For the text-containing cell, return its midpoint in [x, y] coordinate format. 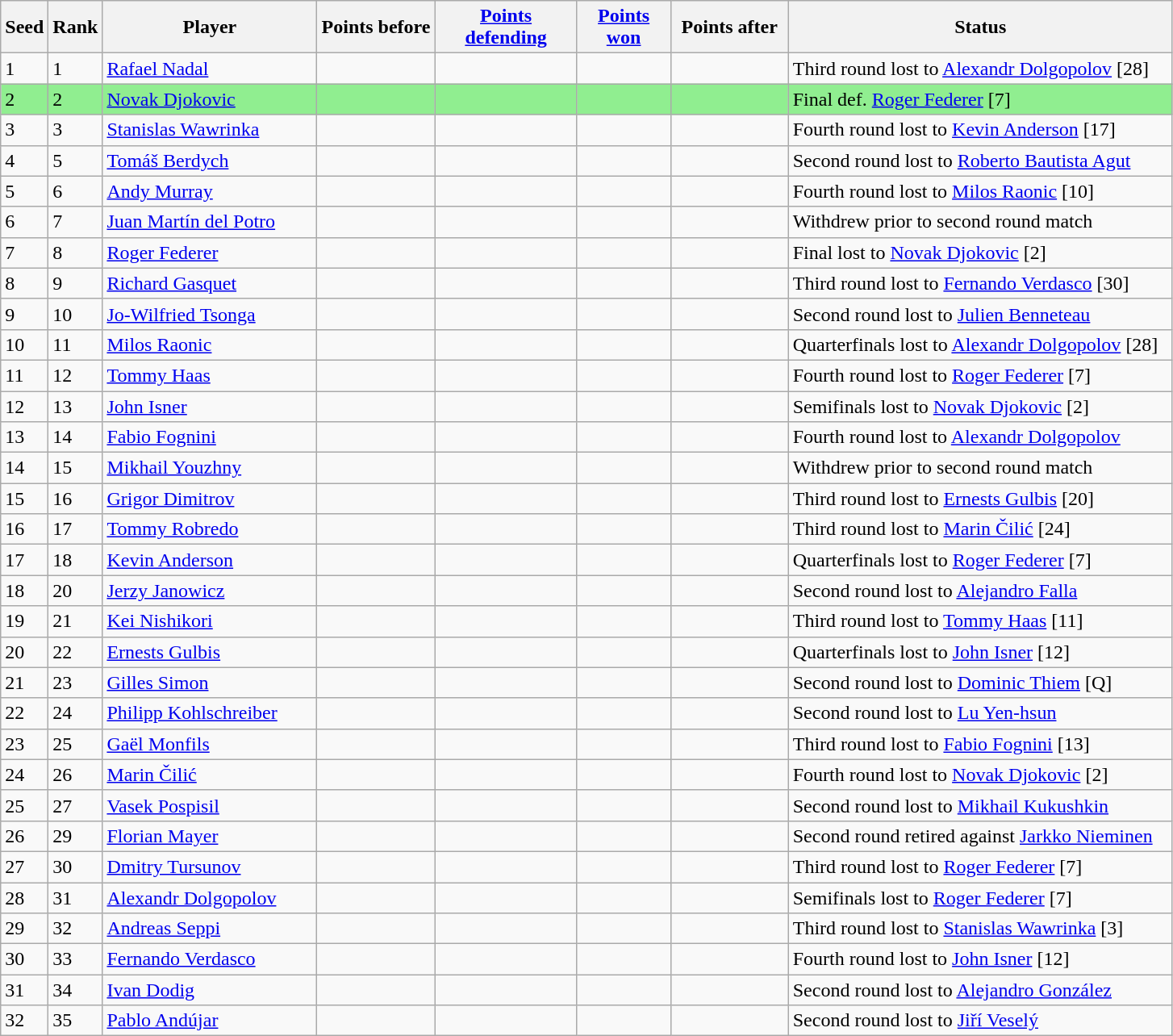
Milos Raonic [210, 345]
Roger Federer [210, 253]
Ernests Gulbis [210, 652]
Fernando Verdasco [210, 959]
Jo-Wilfried Tsonga [210, 314]
Points before [376, 27]
Andy Murray [210, 191]
Second round lost to Lu Yen-hsun [980, 713]
28 [24, 898]
Juan Martín del Potro [210, 222]
Fourth round lost to Alexandr Dolgopolov [980, 437]
Second round lost to Jiří Veselý [980, 1021]
33 [76, 959]
Fourth round lost to John Isner [12] [980, 959]
Final lost to Novak Djokovic [2] [980, 253]
Stanislas Wawrinka [210, 130]
Rafael Nadal [210, 69]
Alexandr Dolgopolov [210, 898]
Points won [624, 27]
Novak Djokovic [210, 99]
4 [24, 161]
Kevin Anderson [210, 560]
Pablo Andújar [210, 1021]
Seed [24, 27]
Vasek Pospisil [210, 805]
Third round lost to Fernando Verdasco [30] [980, 283]
19 [24, 621]
Gaël Monfils [210, 744]
John Isner [210, 406]
34 [76, 990]
Second round lost to Alejandro González [980, 990]
Quarterfinals lost to Roger Federer [7] [980, 560]
Second round lost to Dominic Thiem [Q] [980, 683]
Second round lost to Roberto Bautista Agut [980, 161]
Fourth round lost to Kevin Anderson [17] [980, 130]
Third round lost to Alexandr Dolgopolov [28] [980, 69]
Semifinals lost to Roger Federer [7] [980, 898]
Andreas Seppi [210, 929]
Third round lost to Ernests Gulbis [20] [980, 499]
Third round lost to Roger Federer [7] [980, 867]
Fourth round lost to Milos Raonic [10] [980, 191]
Player [210, 27]
Richard Gasquet [210, 283]
Grigor Dimitrov [210, 499]
Kei Nishikori [210, 621]
Fabio Fognini [210, 437]
Points defending [506, 27]
Fourth round lost to Roger Federer [7] [980, 375]
Tommy Haas [210, 375]
Tommy Robredo [210, 529]
Points after [729, 27]
Second round lost to Julien Benneteau [980, 314]
Rank [76, 27]
Gilles Simon [210, 683]
Third round lost to Stanislas Wawrinka [3] [980, 929]
Second round lost to Mikhail Kukushkin [980, 805]
Quarterfinals lost to John Isner [12] [980, 652]
Dmitry Tursunov [210, 867]
Tomáš Berdych [210, 161]
Third round lost to Fabio Fognini [13] [980, 744]
Philipp Kohlschreiber [210, 713]
35 [76, 1021]
Jerzy Janowicz [210, 591]
Marin Čilić [210, 775]
Quarterfinals lost to Alexandr Dolgopolov [28] [980, 345]
Final def. Roger Federer [7] [980, 99]
Third round lost to Marin Čilić [24] [980, 529]
Third round lost to Tommy Haas [11] [980, 621]
Semifinals lost to Novak Djokovic [2] [980, 406]
Fourth round lost to Novak Djokovic [2] [980, 775]
Mikhail Youzhny [210, 468]
Second round lost to Alejandro Falla [980, 591]
Second round retired against Jarkko Nieminen [980, 836]
Ivan Dodig [210, 990]
Status [980, 27]
Florian Mayer [210, 836]
